Extract the (x, y) coordinate from the center of the cell holding the provided text.  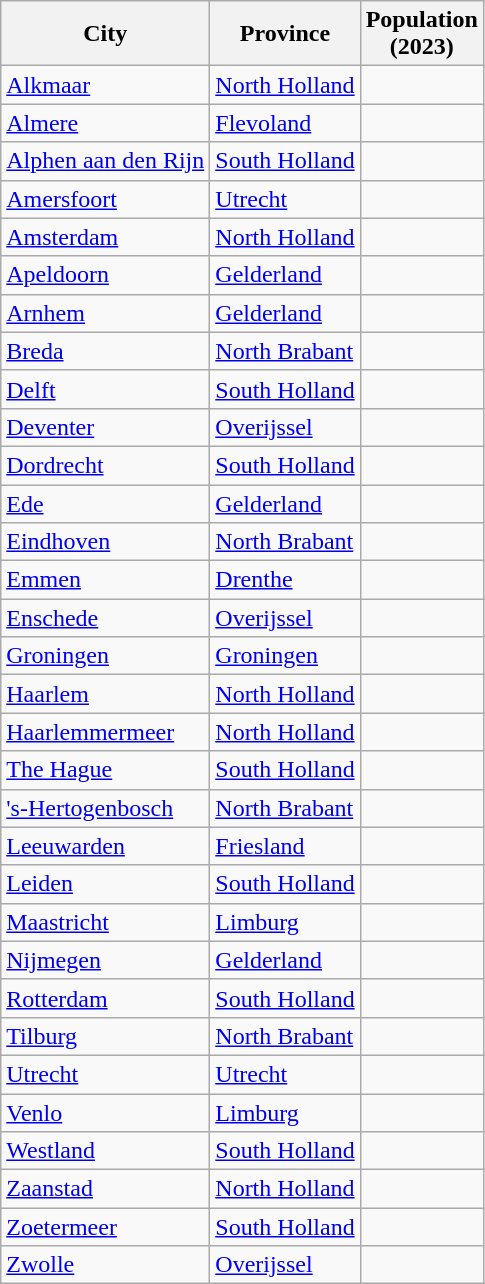
Province (285, 34)
Amersfoort (106, 199)
Leiden (106, 884)
Eindhoven (106, 542)
Tilburg (106, 1036)
Ede (106, 503)
Rotterdam (106, 998)
Breda (106, 351)
Flevoland (285, 123)
's-Hertogenbosch (106, 808)
Apeldoorn (106, 275)
Westland (106, 1151)
Almere (106, 123)
Arnhem (106, 313)
Drenthe (285, 580)
Alphen aan den Rijn (106, 161)
Zoetermeer (106, 1227)
Maastricht (106, 922)
Leeuwarden (106, 846)
Haarlem (106, 694)
Deventer (106, 427)
Nijmegen (106, 960)
Enschede (106, 618)
Emmen (106, 580)
City (106, 34)
Amsterdam (106, 237)
Venlo (106, 1113)
Friesland (285, 846)
Dordrecht (106, 465)
Delft (106, 389)
Alkmaar (106, 85)
The Hague (106, 770)
Haarlemmermeer (106, 732)
Zaanstad (106, 1189)
Zwolle (106, 1265)
Population(2023) (422, 34)
